Output the [X, Y] coordinate of the center of the cell containing the given text.  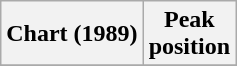
Chart (1989) [72, 34]
Peakposition [189, 34]
